Determine the (x, y) coordinate at the center of the cell enclosing the given text.  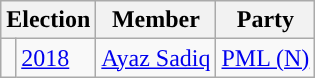
Member (156, 20)
Ayaz Sadiq (156, 58)
Election (48, 20)
PML (N) (266, 58)
Party (266, 20)
2018 (56, 58)
